Output the (x, y) coordinate of the center of the cell containing the given text.  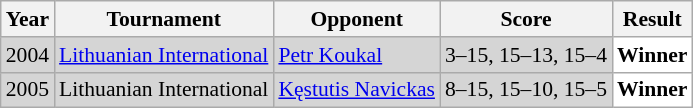
Tournament (164, 19)
Score (526, 19)
Petr Koukal (356, 55)
Year (28, 19)
Opponent (356, 19)
8–15, 15–10, 15–5 (526, 90)
2005 (28, 90)
3–15, 15–13, 15–4 (526, 55)
Result (652, 19)
Kęstutis Navickas (356, 90)
2004 (28, 55)
